Detect which cell encompasses the target text, then output its (x, y) center coordinate. 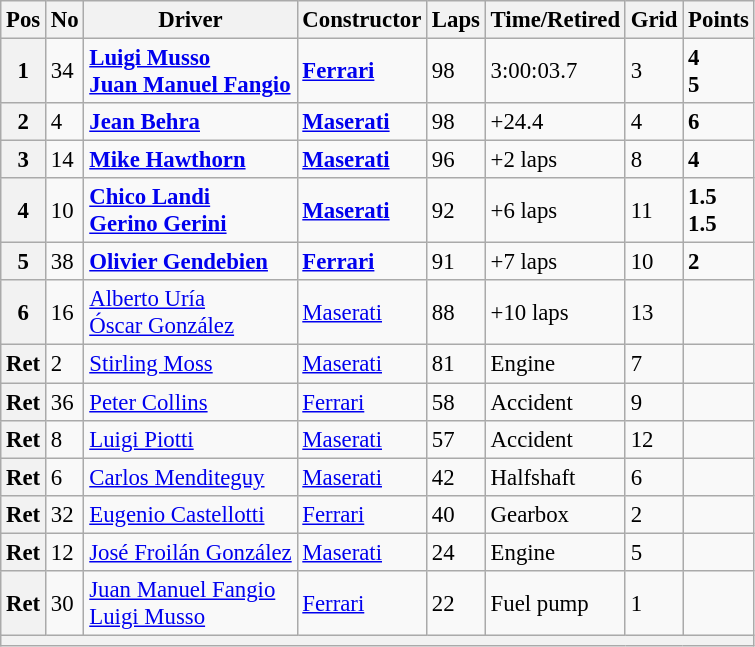
Mike Hawthorn (190, 160)
11 (654, 210)
Peter Collins (190, 402)
32 (65, 514)
45 (718, 72)
José Froilán González (190, 552)
22 (456, 604)
81 (456, 364)
34 (65, 72)
36 (65, 402)
Points (718, 20)
Jean Behra (190, 122)
Stirling Moss (190, 364)
+6 laps (555, 210)
7 (654, 364)
91 (456, 262)
13 (654, 312)
+2 laps (555, 160)
Juan Manuel Fangio Luigi Musso (190, 604)
30 (65, 604)
Luigi Piotti (190, 439)
Fuel pump (555, 604)
9 (654, 402)
3:00:03.7 (555, 72)
+10 laps (555, 312)
58 (456, 402)
Driver (190, 20)
16 (65, 312)
1.51.5 (718, 210)
Chico Landi Gerino Gerini (190, 210)
Laps (456, 20)
92 (456, 210)
42 (456, 477)
+24.4 (555, 122)
Carlos Menditeguy (190, 477)
Luigi Musso Juan Manuel Fangio (190, 72)
Pos (24, 20)
Halfshaft (555, 477)
38 (65, 262)
57 (456, 439)
Gearbox (555, 514)
Olivier Gendebien (190, 262)
96 (456, 160)
24 (456, 552)
88 (456, 312)
Alberto Uría Óscar González (190, 312)
Time/Retired (555, 20)
+7 laps (555, 262)
No (65, 20)
Eugenio Castellotti (190, 514)
40 (456, 514)
Grid (654, 20)
14 (65, 160)
Constructor (362, 20)
